Locate the cell with the specified text and output its (x, y) center coordinate. 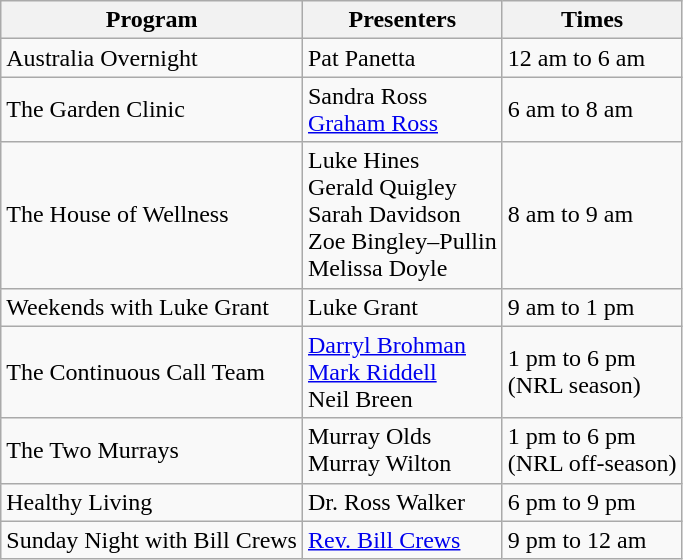
Program (152, 20)
Weekends with Luke Grant (152, 307)
Luke Grant (402, 307)
The Garden Clinic (152, 110)
Darryl Brohman Mark Riddell Neil Breen (402, 372)
1 pm to 6 pm (NRL season) (592, 372)
6 pm to 9 pm (592, 502)
Sunday Night with Bill Crews (152, 540)
The Continuous Call Team (152, 372)
Healthy Living (152, 502)
9 pm to 12 am (592, 540)
6 am to 8 am (592, 110)
12 am to 6 am (592, 58)
Australia Overnight (152, 58)
Times (592, 20)
Rev. Bill Crews (402, 540)
Dr. Ross Walker (402, 502)
The House of Wellness (152, 215)
Murray OldsMurray Wilton (402, 450)
Presenters (402, 20)
The Two Murrays (152, 450)
Sandra Ross Graham Ross (402, 110)
9 am to 1 pm (592, 307)
Pat Panetta (402, 58)
8 am to 9 am (592, 215)
Luke Hines Gerald Quigley Sarah Davidson Zoe Bingley–Pullin Melissa Doyle (402, 215)
1 pm to 6 pm (NRL off-season) (592, 450)
